Output the (x, y) coordinate of the center of the cell containing the given text.  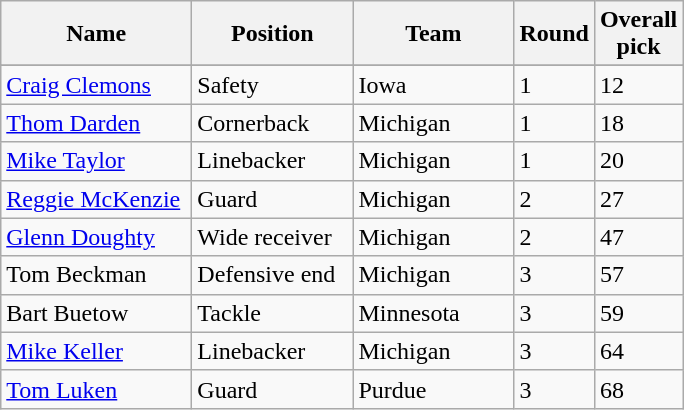
Reggie McKenzie (96, 199)
Iowa (434, 85)
Wide receiver (272, 237)
Position (272, 34)
Craig Clemons (96, 85)
Purdue (434, 389)
Team (434, 34)
Minnesota (434, 313)
Bart Buetow (96, 313)
Defensive end (272, 275)
18 (638, 123)
Round (554, 34)
Glenn Doughty (96, 237)
Overall pick (638, 34)
47 (638, 237)
57 (638, 275)
Cornerback (272, 123)
27 (638, 199)
Tackle (272, 313)
68 (638, 389)
Thom Darden (96, 123)
59 (638, 313)
Tom Beckman (96, 275)
12 (638, 85)
Safety (272, 85)
Mike Taylor (96, 161)
64 (638, 351)
Tom Luken (96, 389)
Mike Keller (96, 351)
Name (96, 34)
20 (638, 161)
